Find where the given text appears and provide that cell's center as [x, y] coordinate. 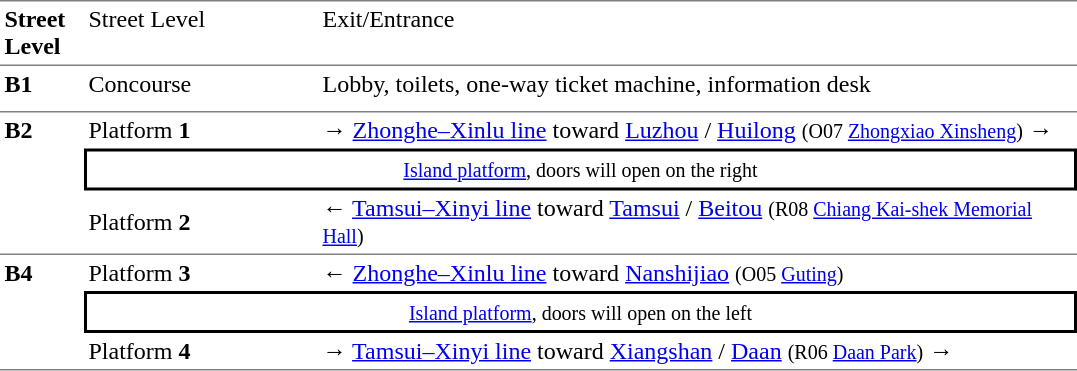
Platform 4 [201, 352]
B1 [42, 89]
Platform 1 [201, 130]
B4 [42, 313]
← Tamsui–Xinyi line toward Tamsui / Beitou (R08 Chiang Kai-shek Memorial Hall) [698, 222]
Island platform, doors will open on the right [580, 169]
Platform 3 [201, 273]
Concourse [201, 89]
← Zhonghe–Xinlu line toward Nanshijiao (O05 Guting) [698, 273]
Island platform, doors will open on the left [580, 312]
Lobby, toilets, one-way ticket machine, information desk [698, 84]
→ Tamsui–Xinyi line toward Xiangshan / Daan (R06 Daan Park) → [698, 352]
B2 [42, 183]
→ Zhonghe–Xinlu line toward Luzhou / Huilong (O07 Zhongxiao Xinsheng) → [698, 130]
Platform 2 [201, 222]
Exit/Entrance [698, 33]
